From the cell containing the given text, extract its center point as (x, y) coordinate. 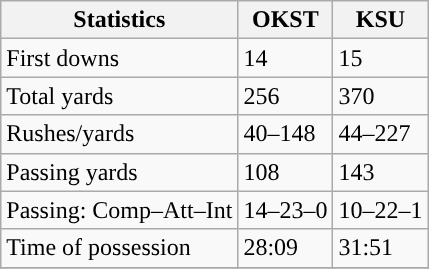
Total yards (120, 96)
Time of possession (120, 248)
40–148 (286, 134)
31:51 (380, 248)
28:09 (286, 248)
14–23–0 (286, 210)
OKST (286, 20)
Statistics (120, 20)
14 (286, 58)
Passing yards (120, 172)
143 (380, 172)
256 (286, 96)
44–227 (380, 134)
KSU (380, 20)
370 (380, 96)
15 (380, 58)
First downs (120, 58)
108 (286, 172)
Passing: Comp–Att–Int (120, 210)
Rushes/yards (120, 134)
10–22–1 (380, 210)
